For the text-containing cell, return its midpoint in (x, y) coordinate format. 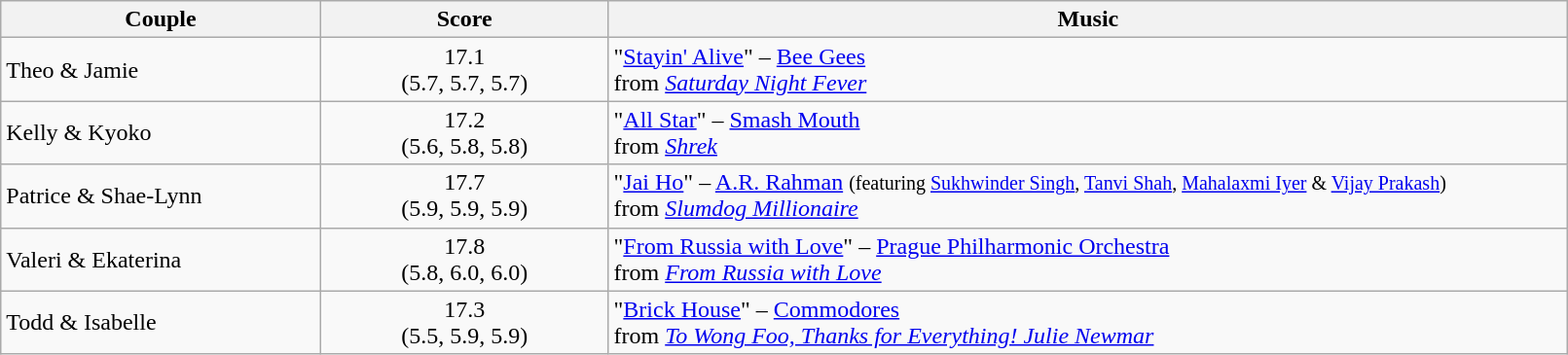
17.8 (5.8, 6.0, 6.0) (464, 259)
17.1 (5.7, 5.7, 5.7) (464, 70)
17.3 (5.5, 5.9, 5.9) (464, 323)
Theo & Jamie (162, 70)
17.2 (5.6, 5.8, 5.8) (464, 132)
Patrice & Shae-Lynn (162, 196)
"Stayin' Alive" – Bee Gees from Saturday Night Fever (1088, 70)
Couple (162, 19)
"From Russia with Love" – Prague Philharmonic Orchestra from From Russia with Love (1088, 259)
Valeri & Ekaterina (162, 259)
Music (1088, 19)
Score (464, 19)
Todd & Isabelle (162, 323)
Kelly & Kyoko (162, 132)
17.7 (5.9, 5.9, 5.9) (464, 196)
"Jai Ho" – A.R. Rahman (featuring Sukhwinder Singh, Tanvi Shah, Mahalaxmi Iyer & Vijay Prakash) from Slumdog Millionaire (1088, 196)
"All Star" – Smash Mouth from Shrek (1088, 132)
"Brick House" – Commodores from To Wong Foo, Thanks for Everything! Julie Newmar (1088, 323)
